Provide the (X, Y) coordinate of the cell's center where the given text is located.  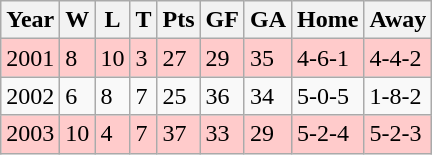
Pts (178, 20)
W (78, 20)
Year (30, 20)
4 (112, 134)
35 (268, 58)
36 (222, 96)
GA (268, 20)
2002 (30, 96)
27 (178, 58)
4-4-2 (398, 58)
5-0-5 (328, 96)
25 (178, 96)
3 (144, 58)
2001 (30, 58)
34 (268, 96)
4-6-1 (328, 58)
2003 (30, 134)
5-2-3 (398, 134)
Away (398, 20)
GF (222, 20)
T (144, 20)
33 (222, 134)
37 (178, 134)
Home (328, 20)
L (112, 20)
6 (78, 96)
5-2-4 (328, 134)
1-8-2 (398, 96)
